Extract the [X, Y] coordinate from the center of the cell holding the provided text.  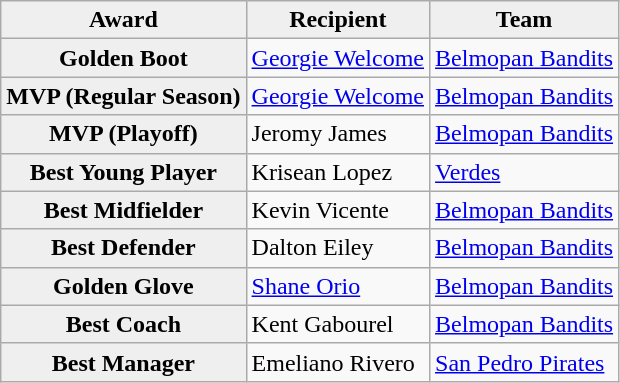
Best Young Player [124, 172]
MVP (Playoff) [124, 134]
Recipient [338, 20]
Best Midfielder [124, 210]
Best Defender [124, 248]
Shane Orio [338, 286]
Kent Gabourel [338, 324]
Golden Glove [124, 286]
Golden Boot [124, 58]
Krisean Lopez [338, 172]
Verdes [524, 172]
Dalton Eiley [338, 248]
Jeromy James [338, 134]
Award [124, 20]
San Pedro Pirates [524, 362]
Kevin Vicente [338, 210]
MVP (Regular Season) [124, 96]
Team [524, 20]
Best Manager [124, 362]
Best Coach [124, 324]
Emeliano Rivero [338, 362]
